Locate the cell with the specified text and output its [x, y] center coordinate. 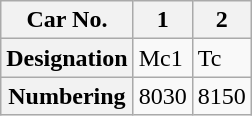
Numbering [67, 96]
2 [222, 20]
8150 [222, 96]
8030 [162, 96]
Tc [222, 58]
1 [162, 20]
Car No. [67, 20]
Designation [67, 58]
Mc1 [162, 58]
